Locate the cell with the specified text and output its (X, Y) center coordinate. 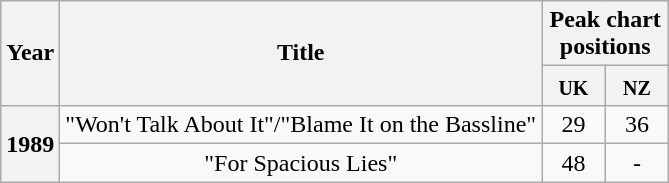
48 (574, 163)
UK (574, 86)
- (637, 163)
NZ (637, 86)
Peak chart positions (606, 34)
"Won't Talk About It"/"Blame It on the Bassline" (301, 125)
29 (574, 125)
Title (301, 54)
Year (30, 54)
"For Spacious Lies" (301, 163)
36 (637, 125)
1989 (30, 144)
